Determine the [x, y] coordinate at the center of the cell enclosing the given text.  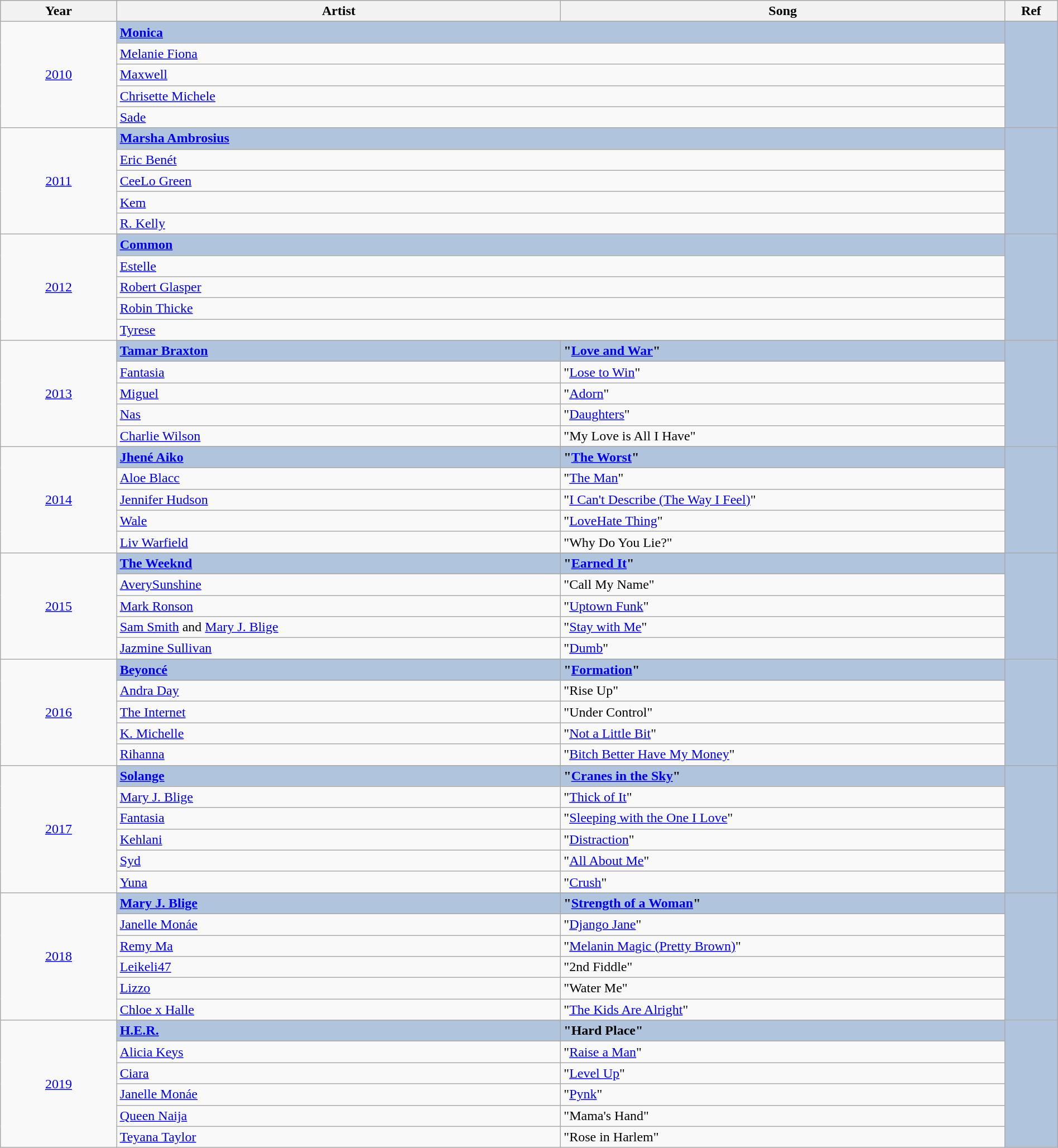
Common [560, 244]
Jazmine Sullivan [339, 649]
Charlie Wilson [339, 436]
"Formation" [783, 670]
2015 [59, 606]
"Bitch Better Have My Money" [783, 755]
Chloe x Halle [339, 1010]
"Mama's Hand" [783, 1116]
2014 [59, 499]
Sam Smith and Mary J. Blige [339, 627]
Robert Glasper [560, 287]
"The Man" [783, 478]
2017 [59, 829]
Miguel [339, 393]
The Internet [339, 712]
"The Worst" [783, 457]
Jhené Aiko [339, 457]
"My Love is All I Have" [783, 436]
"Not a Little Bit" [783, 733]
"Dumb" [783, 649]
2016 [59, 712]
"Pynk" [783, 1094]
AverySunshine [339, 584]
"Under Control" [783, 712]
Kehlani [339, 839]
"Django Jane" [783, 924]
K. Michelle [339, 733]
Syd [339, 861]
"2nd Fiddle" [783, 967]
"Rise Up" [783, 691]
Melanie Fiona [560, 54]
Tamar Braxton [339, 351]
Lizzo [339, 988]
"Hard Place" [783, 1031]
Artist [339, 11]
The Weeknd [339, 563]
Eric Benét [560, 160]
Wale [339, 521]
Ref [1031, 11]
"Strength of a Woman" [783, 903]
Monica [560, 32]
"Stay with Me" [783, 627]
Aloe Blacc [339, 478]
Year [59, 11]
Tyrese [560, 330]
H.E.R. [339, 1031]
2012 [59, 287]
Sade [560, 117]
"Daughters" [783, 415]
Nas [339, 415]
"Thick of It" [783, 797]
2010 [59, 75]
2011 [59, 181]
Chrisette Michele [560, 96]
Ciara [339, 1073]
Robin Thicke [560, 309]
"Sleeping with the One I Love" [783, 818]
"Love and War" [783, 351]
"Crush" [783, 882]
Song [783, 11]
"Level Up" [783, 1073]
Estelle [560, 266]
CeeLo Green [560, 181]
Marsha Ambrosius [560, 138]
2019 [59, 1084]
Mark Ronson [339, 606]
Beyoncé [339, 670]
"The Kids Are Alright" [783, 1010]
Jennifer Hudson [339, 499]
Leikeli47 [339, 967]
Andra Day [339, 691]
Queen Naija [339, 1116]
Solange [339, 776]
"I Can't Describe (The Way I Feel)" [783, 499]
"Water Me" [783, 988]
Alicia Keys [339, 1052]
"Uptown Funk" [783, 606]
Remy Ma [339, 946]
Maxwell [560, 75]
R. Kelly [560, 223]
Rihanna [339, 755]
"Call My Name" [783, 584]
Liv Warfield [339, 542]
"Raise a Man" [783, 1052]
2013 [59, 393]
2018 [59, 956]
"Melanin Magic (Pretty Brown)" [783, 946]
"Cranes in the Sky" [783, 776]
"Adorn" [783, 393]
"LoveHate Thing" [783, 521]
Teyana Taylor [339, 1137]
"Rose in Harlem" [783, 1137]
"Lose to Win" [783, 372]
Kem [560, 202]
"Earned It" [783, 563]
"Distraction" [783, 839]
"All About Me" [783, 861]
"Why Do You Lie?" [783, 542]
Yuna [339, 882]
